Locate the cell with the specified text and output its [x, y] center coordinate. 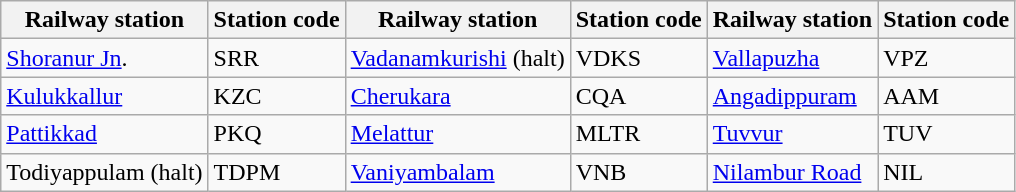
CQA [638, 96]
Todiyappulam (halt) [104, 172]
KZC [276, 96]
TDPM [276, 172]
Angadippuram [792, 96]
Vallapuzha [792, 58]
TUV [946, 134]
VNB [638, 172]
VPZ [946, 58]
Shoranur Jn. [104, 58]
Vadanamkurishi (halt) [458, 58]
Melattur [458, 134]
Kulukkallur [104, 96]
Nilambur Road [792, 172]
VDKS [638, 58]
PKQ [276, 134]
MLTR [638, 134]
Pattikkad [104, 134]
NIL [946, 172]
SRR [276, 58]
AAM [946, 96]
Vaniyambalam [458, 172]
Cherukara [458, 96]
Tuvvur [792, 134]
